Pinpoint the cell where the given text exists, returning its (X, Y) midpoint coordinate. 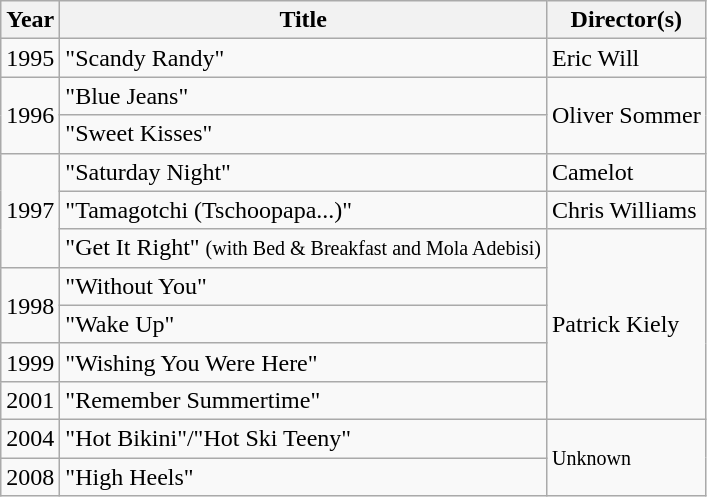
2008 (30, 477)
"Without You" (304, 286)
1999 (30, 362)
Eric Will (626, 58)
Patrick Kiely (626, 324)
"Blue Jeans" (304, 96)
"Get It Right" (with Bed & Breakfast and Mola Adebisi) (304, 248)
"Wishing You Were Here" (304, 362)
Chris Williams (626, 210)
1997 (30, 210)
2004 (30, 438)
"Saturday Night" (304, 172)
1996 (30, 115)
1995 (30, 58)
Director(s) (626, 20)
"Scandy Randy" (304, 58)
Year (30, 20)
2001 (30, 400)
1998 (30, 305)
"High Heels" (304, 477)
Title (304, 20)
"Remember Summertime" (304, 400)
"Tamagotchi (Tschoopapa...)" (304, 210)
"Hot Bikini"/"Hot Ski Teeny" (304, 438)
Unknown (626, 457)
Camelot (626, 172)
"Wake Up" (304, 324)
Oliver Sommer (626, 115)
"Sweet Kisses" (304, 134)
